Return (x, y) of the center of cell containing provided text 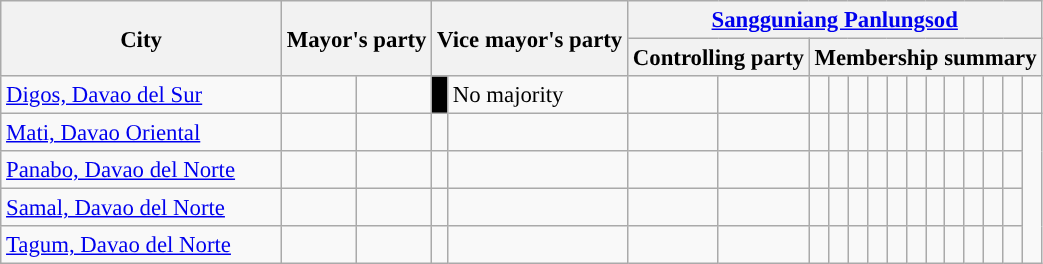
Membership summary (926, 58)
Panabo, Davao del Norte (142, 170)
Digos, Davao del Sur (142, 95)
Mayor's party (356, 38)
City (142, 38)
Controlling party (719, 58)
Mati, Davao Oriental (142, 133)
Vice mayor's party (530, 38)
Sangguniang Panlungsod (835, 20)
Tagum, Davao del Norte (142, 245)
Samal, Davao del Norte (142, 208)
No majority (537, 95)
